From the cell containing the given text, extract its center point as [X, Y] coordinate. 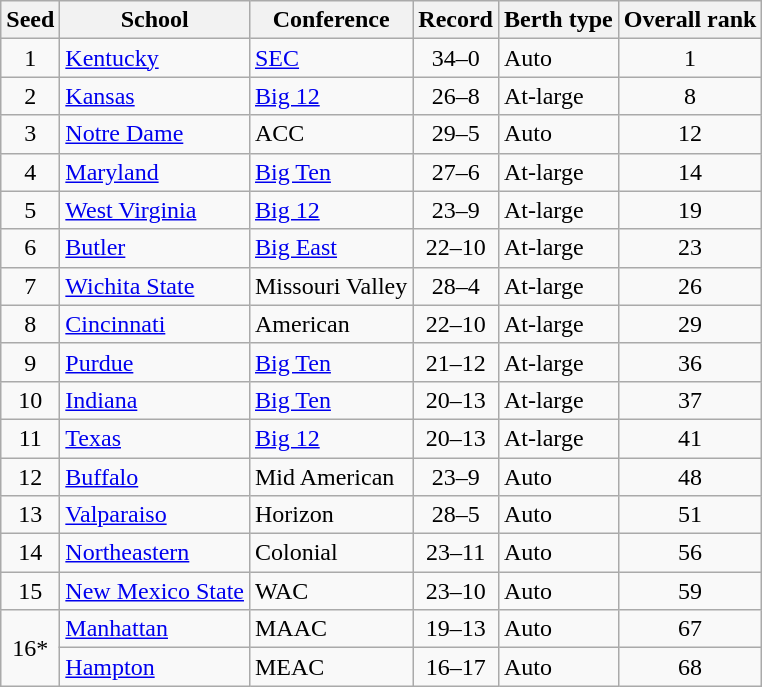
21–12 [456, 362]
16* [30, 648]
51 [690, 515]
Record [456, 20]
28–4 [456, 286]
American [330, 324]
27–6 [456, 172]
3 [30, 134]
Colonial [330, 553]
68 [690, 667]
2 [30, 96]
67 [690, 629]
28–5 [456, 515]
Notre Dame [155, 134]
Wichita State [155, 286]
Butler [155, 248]
11 [30, 438]
23–10 [456, 591]
Indiana [155, 400]
41 [690, 438]
59 [690, 591]
26–8 [456, 96]
34–0 [456, 58]
6 [30, 248]
Buffalo [155, 477]
West Virginia [155, 210]
Mid American [330, 477]
36 [690, 362]
ACC [330, 134]
29 [690, 324]
48 [690, 477]
Northeastern [155, 553]
23 [690, 248]
16–17 [456, 667]
19 [690, 210]
Manhattan [155, 629]
Missouri Valley [330, 286]
MEAC [330, 667]
Overall rank [690, 20]
Cincinnati [155, 324]
26 [690, 286]
Seed [30, 20]
Valparaiso [155, 515]
Big East [330, 248]
23–11 [456, 553]
Maryland [155, 172]
New Mexico State [155, 591]
7 [30, 286]
10 [30, 400]
4 [30, 172]
56 [690, 553]
Kentucky [155, 58]
Conference [330, 20]
13 [30, 515]
Purdue [155, 362]
Texas [155, 438]
29–5 [456, 134]
9 [30, 362]
19–13 [456, 629]
15 [30, 591]
Berth type [558, 20]
MAAC [330, 629]
Hampton [155, 667]
37 [690, 400]
School [155, 20]
Kansas [155, 96]
5 [30, 210]
SEC [330, 58]
WAC [330, 591]
Horizon [330, 515]
